Detect which cell encompasses the target text, then output its [X, Y] center coordinate. 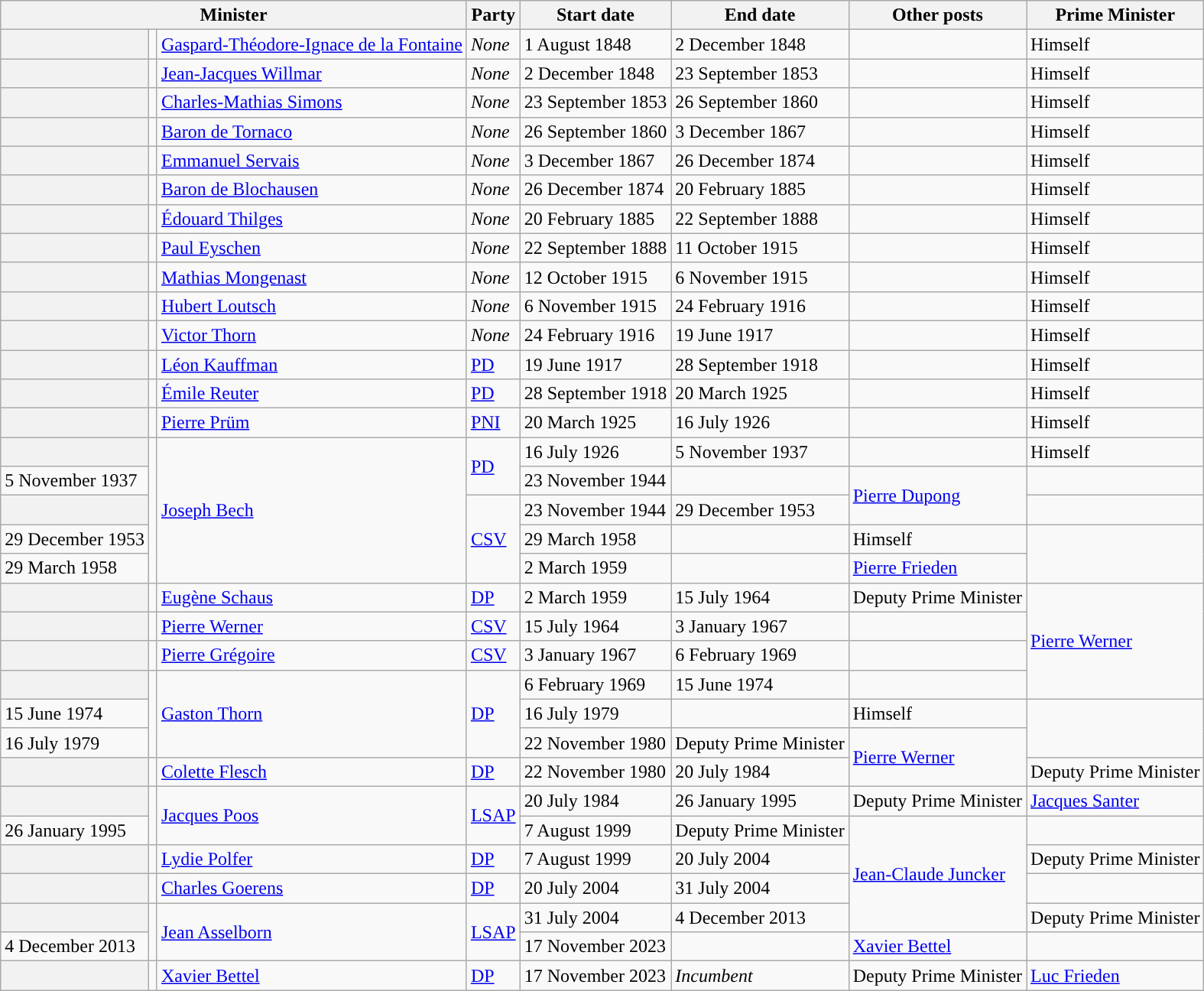
Victor Thorn [312, 335]
Eugène Schaus [312, 597]
Minister [234, 15]
Joseph Bech [312, 510]
Jean-Claude Juncker [937, 873]
Lydie Polfer [312, 859]
1 August 1848 [596, 44]
Charles-Mathias Simons [312, 102]
Baron de Tornaco [312, 132]
Gaspard-Théodore-Ignace de la Fontaine [312, 44]
Jacques Poos [312, 815]
Jean-Jacques Willmar [312, 73]
Pierre Dupong [937, 495]
Paul Eyschen [312, 248]
PNI [493, 423]
Incumbent [760, 976]
Emmanuel Servais [312, 161]
End date [760, 15]
Pierre Grégoire [312, 655]
Party [493, 15]
Pierre Frieden [937, 568]
Émile Reuter [312, 394]
Léon Kauffman [312, 365]
Jacques Santer [1115, 801]
Jean Asselborn [312, 932]
Luc Frieden [1115, 976]
11 October 1915 [760, 248]
12 October 1915 [596, 277]
Pierre Prüm [312, 423]
Hubert Loutsch [312, 306]
Prime Minister [1115, 15]
Baron de Blochausen [312, 190]
Mathias Mongenast [312, 277]
Charles Goerens [312, 889]
Colette Flesch [312, 772]
Start date [596, 15]
Gaston Thorn [312, 713]
Other posts [937, 15]
Édouard Thilges [312, 219]
